Provide the [x, y] coordinate of the cell's center where the given text is located.  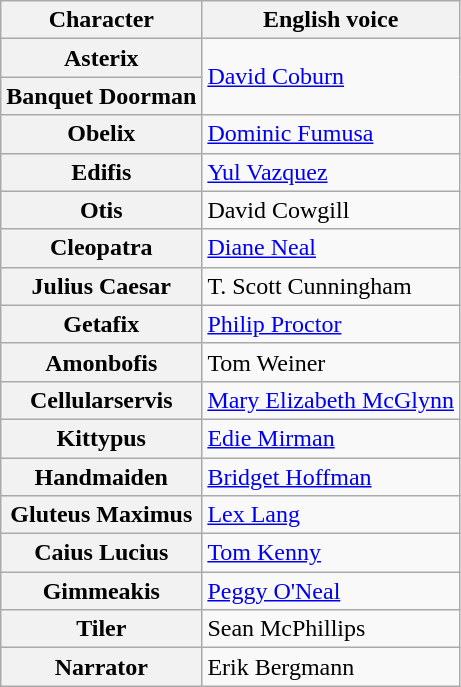
Lex Lang [331, 515]
Amonbofis [102, 362]
Erik Bergmann [331, 667]
Philip Proctor [331, 324]
Caius Lucius [102, 553]
Julius Caesar [102, 286]
English voice [331, 20]
Tom Weiner [331, 362]
Banquet Doorman [102, 96]
David Coburn [331, 77]
Obelix [102, 134]
Diane Neal [331, 248]
Asterix [102, 58]
Sean McPhillips [331, 629]
T. Scott Cunningham [331, 286]
Edifis [102, 172]
David Cowgill [331, 210]
Edie Mirman [331, 438]
Getafix [102, 324]
Kittypus [102, 438]
Bridget Hoffman [331, 477]
Yul Vazquez [331, 172]
Handmaiden [102, 477]
Character [102, 20]
Cellularservis [102, 400]
Gluteus Maximus [102, 515]
Peggy O'Neal [331, 591]
Mary Elizabeth McGlynn [331, 400]
Tiler [102, 629]
Otis [102, 210]
Cleopatra [102, 248]
Dominic Fumusa [331, 134]
Narrator [102, 667]
Tom Kenny [331, 553]
Gimmeakis [102, 591]
